Locate the cell with the specified text and output its [X, Y] center coordinate. 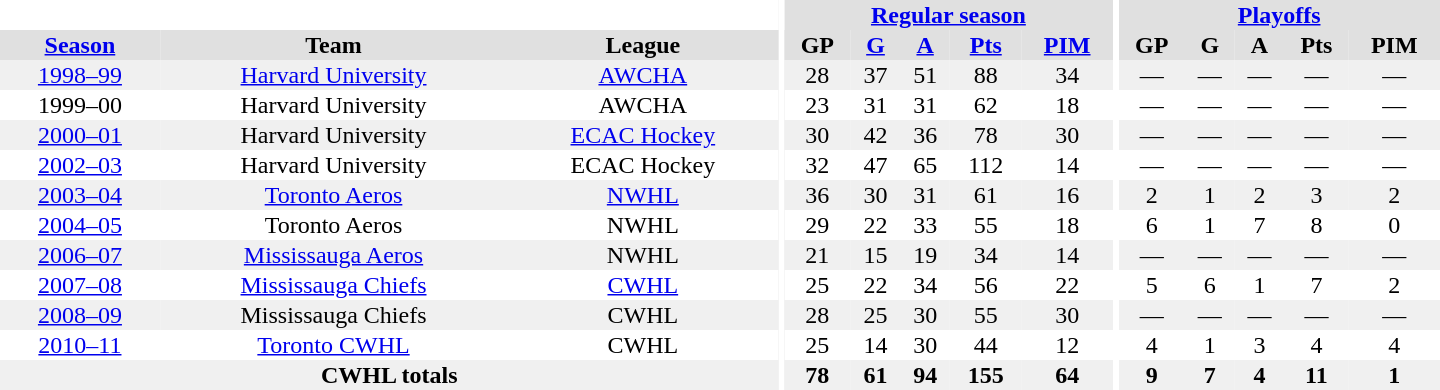
94 [925, 375]
21 [818, 255]
2004–05 [80, 225]
16 [1068, 195]
5 [1152, 285]
88 [986, 75]
2000–01 [80, 135]
15 [876, 255]
19 [925, 255]
Season [80, 45]
112 [986, 165]
44 [986, 345]
2003–04 [80, 195]
51 [925, 75]
11 [1316, 375]
Mississauga Aeros [334, 255]
9 [1152, 375]
2007–08 [80, 285]
1998–99 [80, 75]
62 [986, 105]
2010–11 [80, 345]
0 [1394, 225]
CWHL totals [389, 375]
47 [876, 165]
Playoffs [1279, 15]
Team [334, 45]
1999–00 [80, 105]
37 [876, 75]
2008–09 [80, 315]
32 [818, 165]
29 [818, 225]
Regular season [948, 15]
42 [876, 135]
65 [925, 165]
2006–07 [80, 255]
12 [1068, 345]
2002–03 [80, 165]
64 [1068, 375]
56 [986, 285]
Toronto CWHL [334, 345]
League [642, 45]
33 [925, 225]
8 [1316, 225]
155 [986, 375]
23 [818, 105]
